Output the (x, y) coordinate of the center of the cell containing the given text.  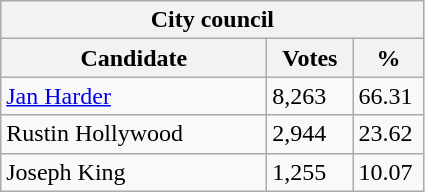
Jan Harder (134, 96)
City council (212, 20)
1,255 (310, 172)
% (388, 58)
Votes (310, 58)
Rustin Hollywood (134, 134)
Joseph King (134, 172)
Candidate (134, 58)
2,944 (310, 134)
10.07 (388, 172)
8,263 (310, 96)
66.31 (388, 96)
23.62 (388, 134)
